Find where the given text appears and provide that cell's center as [x, y] coordinate. 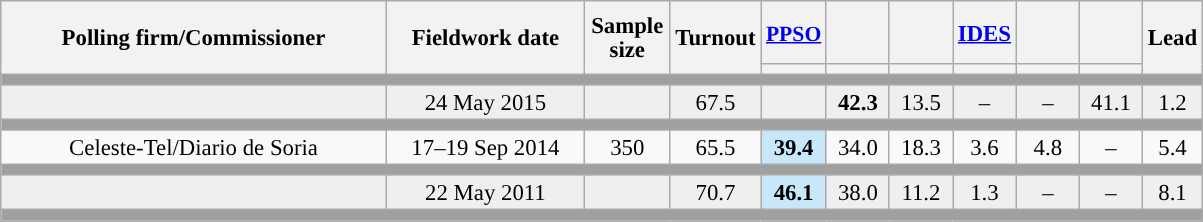
38.0 [858, 194]
8.1 [1172, 194]
5.4 [1172, 148]
42.3 [858, 102]
39.4 [794, 148]
IDES [984, 32]
24 May 2015 [485, 102]
Lead [1172, 38]
41.1 [1110, 102]
65.5 [716, 148]
1.3 [984, 194]
PPSO [794, 32]
46.1 [794, 194]
350 [627, 148]
1.2 [1172, 102]
Polling firm/Commissioner [194, 38]
Celeste-Tel/Diario de Soria [194, 148]
17–19 Sep 2014 [485, 148]
11.2 [920, 194]
18.3 [920, 148]
22 May 2011 [485, 194]
Fieldwork date [485, 38]
Sample size [627, 38]
13.5 [920, 102]
3.6 [984, 148]
34.0 [858, 148]
67.5 [716, 102]
70.7 [716, 194]
Turnout [716, 38]
4.8 [1048, 148]
